Find where the given text appears and provide that cell's center as (x, y) coordinate. 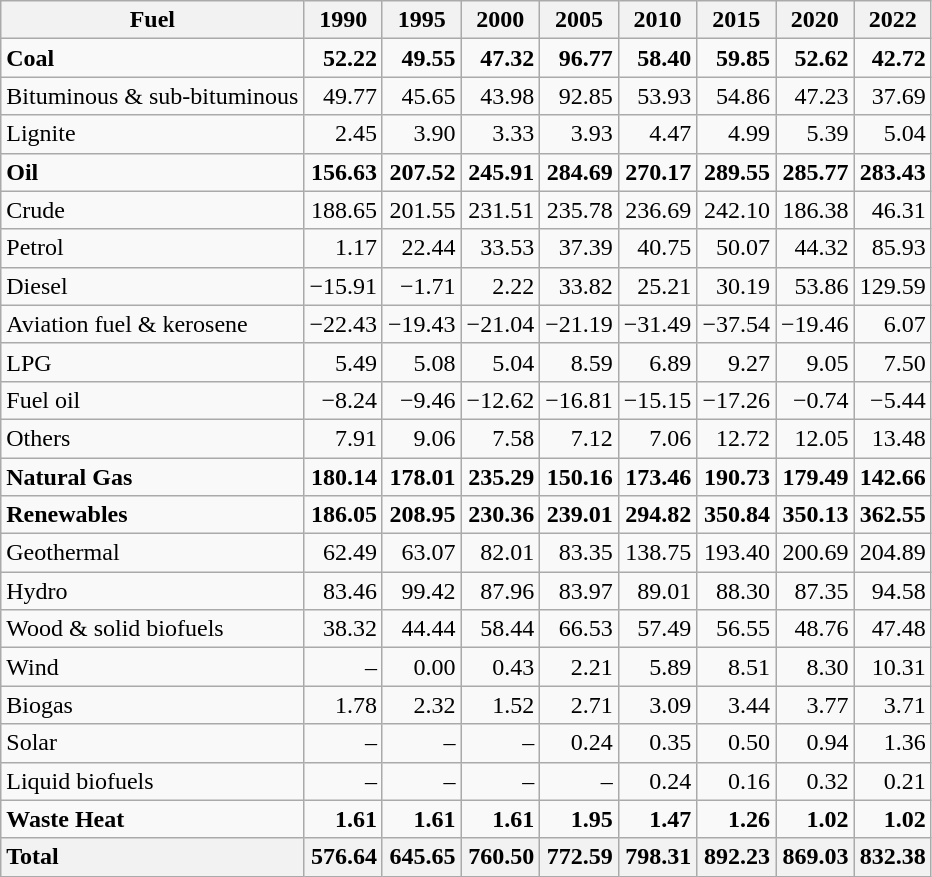
33.82 (580, 286)
8.51 (736, 667)
0.32 (816, 781)
13.48 (892, 438)
5.08 (422, 362)
25.21 (658, 286)
Aviation fuel & kerosene (152, 324)
156.63 (344, 172)
82.01 (500, 553)
Wood & solid biofuels (152, 629)
180.14 (344, 477)
40.75 (658, 248)
3.90 (422, 134)
62.49 (344, 553)
892.23 (736, 857)
63.07 (422, 553)
33.53 (500, 248)
10.31 (892, 667)
−19.43 (422, 324)
Bituminous & sub-bituminous (152, 96)
Liquid biofuels (152, 781)
0.00 (422, 667)
−19.46 (816, 324)
0.16 (736, 781)
2000 (500, 20)
239.01 (580, 515)
4.99 (736, 134)
89.01 (658, 591)
1995 (422, 20)
3.93 (580, 134)
1.52 (500, 705)
190.73 (736, 477)
−1.71 (422, 286)
37.69 (892, 96)
294.82 (658, 515)
204.89 (892, 553)
7.50 (892, 362)
Diesel (152, 286)
22.44 (422, 248)
−12.62 (500, 400)
4.47 (658, 134)
87.35 (816, 591)
2.45 (344, 134)
207.52 (422, 172)
2005 (580, 20)
2.32 (422, 705)
38.32 (344, 629)
2022 (892, 20)
Renewables (152, 515)
Solar (152, 743)
Crude (152, 210)
54.86 (736, 96)
Fuel oil (152, 400)
83.46 (344, 591)
56.55 (736, 629)
200.69 (816, 553)
48.76 (816, 629)
236.69 (658, 210)
−8.24 (344, 400)
289.55 (736, 172)
−21.04 (500, 324)
Lignite (152, 134)
179.49 (816, 477)
576.64 (344, 857)
57.49 (658, 629)
96.77 (580, 58)
12.72 (736, 438)
1.36 (892, 743)
Biogas (152, 705)
284.69 (580, 172)
85.93 (892, 248)
43.98 (500, 96)
270.17 (658, 172)
42.72 (892, 58)
52.62 (816, 58)
7.91 (344, 438)
832.38 (892, 857)
3.33 (500, 134)
1.95 (580, 819)
47.48 (892, 629)
142.66 (892, 477)
8.59 (580, 362)
53.93 (658, 96)
3.09 (658, 705)
178.01 (422, 477)
245.91 (500, 172)
44.32 (816, 248)
−17.26 (736, 400)
Hydro (152, 591)
−9.46 (422, 400)
3.77 (816, 705)
350.84 (736, 515)
−21.19 (580, 324)
0.50 (736, 743)
44.44 (422, 629)
−15.15 (658, 400)
46.31 (892, 210)
7.12 (580, 438)
645.65 (422, 857)
231.51 (500, 210)
235.78 (580, 210)
−15.91 (344, 286)
6.07 (892, 324)
88.30 (736, 591)
52.22 (344, 58)
83.35 (580, 553)
2020 (816, 20)
−31.49 (658, 324)
188.65 (344, 210)
7.06 (658, 438)
Geothermal (152, 553)
92.85 (580, 96)
1.78 (344, 705)
Natural Gas (152, 477)
3.44 (736, 705)
6.89 (658, 362)
173.46 (658, 477)
−0.74 (816, 400)
2010 (658, 20)
Waste Heat (152, 819)
−37.54 (736, 324)
Fuel (152, 20)
30.19 (736, 286)
186.38 (816, 210)
Coal (152, 58)
9.05 (816, 362)
49.55 (422, 58)
58.40 (658, 58)
2.71 (580, 705)
235.29 (500, 477)
Total (152, 857)
0.94 (816, 743)
201.55 (422, 210)
Oil (152, 172)
59.85 (736, 58)
242.10 (736, 210)
LPG (152, 362)
193.40 (736, 553)
83.97 (580, 591)
12.05 (816, 438)
5.39 (816, 134)
772.59 (580, 857)
283.43 (892, 172)
1.47 (658, 819)
2.22 (500, 286)
129.59 (892, 286)
Petrol (152, 248)
138.75 (658, 553)
3.71 (892, 705)
8.30 (816, 667)
186.05 (344, 515)
760.50 (500, 857)
1.17 (344, 248)
7.58 (500, 438)
350.13 (816, 515)
58.44 (500, 629)
47.32 (500, 58)
0.43 (500, 667)
869.03 (816, 857)
Others (152, 438)
150.16 (580, 477)
47.23 (816, 96)
798.31 (658, 857)
362.55 (892, 515)
−16.81 (580, 400)
5.89 (658, 667)
94.58 (892, 591)
5.49 (344, 362)
0.21 (892, 781)
−22.43 (344, 324)
9.27 (736, 362)
45.65 (422, 96)
230.36 (500, 515)
49.77 (344, 96)
50.07 (736, 248)
37.39 (580, 248)
9.06 (422, 438)
1990 (344, 20)
208.95 (422, 515)
−5.44 (892, 400)
66.53 (580, 629)
2015 (736, 20)
Wind (152, 667)
285.77 (816, 172)
0.35 (658, 743)
2.21 (580, 667)
1.26 (736, 819)
87.96 (500, 591)
53.86 (816, 286)
99.42 (422, 591)
